Pinpoint the cell where the given text exists, returning its (X, Y) midpoint coordinate. 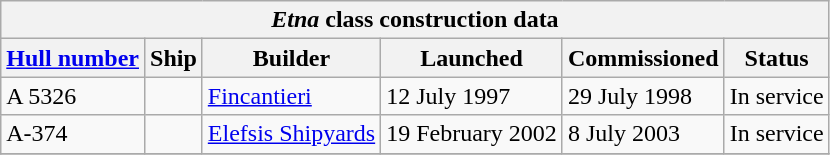
Hull number (73, 58)
Status (776, 58)
Ship (174, 58)
Etna class construction data (415, 20)
Launched (472, 58)
Builder (291, 58)
Elefsis Shipyards (291, 134)
29 July 1998 (643, 96)
12 July 1997 (472, 96)
8 July 2003 (643, 134)
Fincantieri (291, 96)
A-374 (73, 134)
A 5326 (73, 96)
19 February 2002 (472, 134)
Commissioned (643, 58)
